Search for the cell housing the specified text and yield its [x, y] center coordinate. 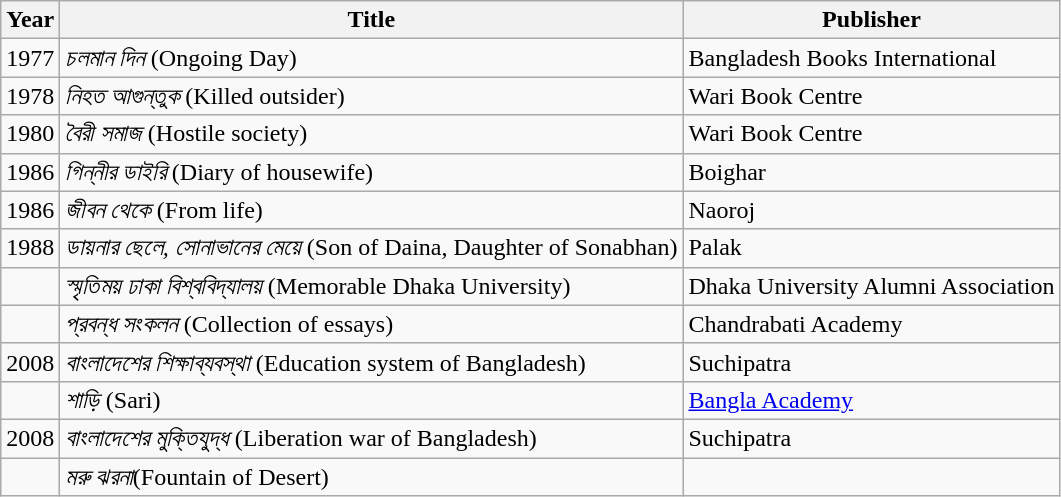
1980 [30, 134]
বৈরী সমাজ (Hostile society) [372, 134]
শাড়ি (Sari) [372, 400]
প্রবন্ধ সংকলন (Collection of essays) [372, 324]
Palak [872, 248]
Year [30, 20]
Chandrabati Academy [872, 324]
নিহত আগুন্তুক (Killed outsider) [372, 96]
Naoroj [872, 210]
গিন্নীর ডাইরি (Diary of housewife) [372, 172]
Bangla Academy [872, 400]
ডায়নার ছেলে, সোনাভানের মেয়ে (Son of Daina, Daughter of Sonabhan) [372, 248]
1978 [30, 96]
Title [372, 20]
Publisher [872, 20]
বাংলাদেশের শিক্ষাব্যবস্থা (Education system of Bangladesh) [372, 362]
Boighar [872, 172]
বাংলাদেশের মুক্তিযুদ্ধ (Liberation war of Bangladesh) [372, 438]
Bangladesh Books International [872, 58]
জীবন থেকে (From life) [372, 210]
1988 [30, 248]
চলমান দিন (Ongoing Day) [372, 58]
1977 [30, 58]
স্মৃতিময় ঢাকা বিশ্ববিদ্যালয় (Memorable Dhaka University) [372, 286]
মরু ঝরনা(Fountain of Desert) [372, 477]
Dhaka University Alumni Association [872, 286]
